Capture the cell that displays the provided text and extract its [X, Y] central coordinate. 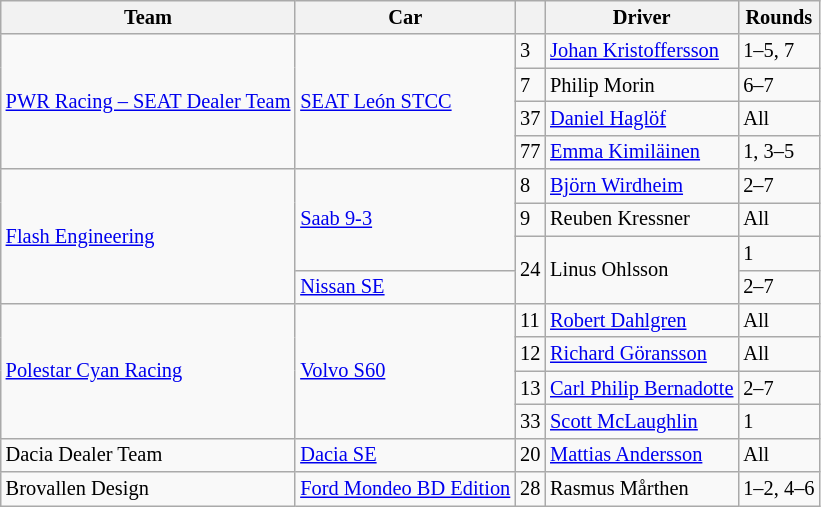
28 [530, 489]
8 [530, 186]
Mattias Andersson [642, 455]
Rasmus Mårthen [642, 489]
Emma Kimiläinen [642, 152]
Brovallen Design [148, 489]
Rounds [778, 17]
Richard Göransson [642, 354]
PWR Racing – SEAT Dealer Team [148, 102]
Robert Dahlgren [642, 320]
Car [405, 17]
9 [530, 219]
Linus Ohlsson [642, 270]
Driver [642, 17]
Team [148, 17]
Ford Mondeo BD Edition [405, 489]
7 [530, 85]
Johan Kristoffersson [642, 51]
Volvo S60 [405, 370]
Carl Philip Bernadotte [642, 388]
Nissan SE [405, 287]
Björn Wirdheim [642, 186]
11 [530, 320]
Saab 9-3 [405, 220]
12 [530, 354]
Polestar Cyan Racing [148, 370]
3 [530, 51]
Dacia Dealer Team [148, 455]
20 [530, 455]
77 [530, 152]
SEAT León STCC [405, 102]
1, 3–5 [778, 152]
Flash Engineering [148, 236]
13 [530, 388]
37 [530, 118]
Dacia SE [405, 455]
33 [530, 421]
1–2, 4–6 [778, 489]
Daniel Haglöf [642, 118]
1–5, 7 [778, 51]
6–7 [778, 85]
Reuben Kressner [642, 219]
Scott McLaughlin [642, 421]
Philip Morin [642, 85]
24 [530, 270]
